Scan for the cell matching the given text and deliver its [X, Y] coordinate at center. 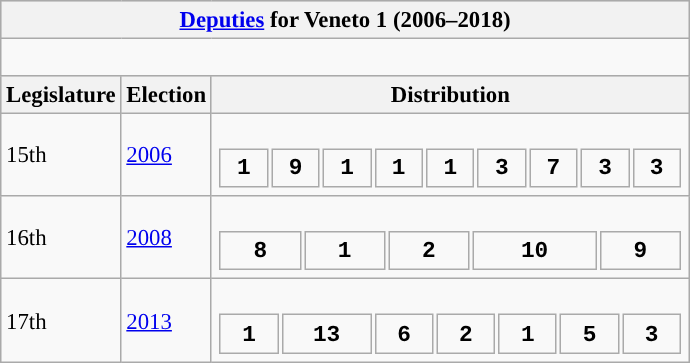
13 [327, 334]
8 1 2 10 9 [450, 238]
6 [404, 334]
15th [61, 156]
8 [260, 252]
1 13 6 2 1 5 3 [450, 320]
10 [534, 252]
Legislature [61, 95]
2013 [166, 320]
17th [61, 320]
7 [554, 168]
Election [166, 95]
Deputies for Veneto 1 (2006–2018) [346, 20]
16th [61, 238]
Distribution [450, 95]
2008 [166, 238]
2006 [166, 156]
5 [590, 334]
1 9 1 1 1 3 7 3 3 [450, 156]
